Output the [X, Y] coordinate of the center of the cell containing the given text.  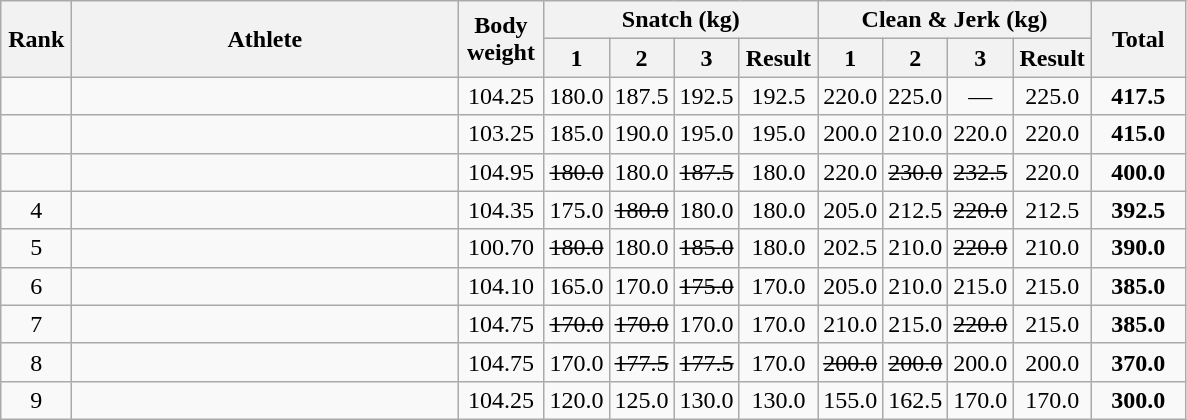
104.95 [501, 172]
103.25 [501, 134]
125.0 [642, 400]
5 [36, 248]
370.0 [1138, 362]
120.0 [576, 400]
104.35 [501, 210]
7 [36, 324]
230.0 [916, 172]
Total [1138, 39]
100.70 [501, 248]
104.10 [501, 286]
202.5 [850, 248]
390.0 [1138, 248]
8 [36, 362]
162.5 [916, 400]
155.0 [850, 400]
415.0 [1138, 134]
Body weight [501, 39]
400.0 [1138, 172]
165.0 [576, 286]
6 [36, 286]
Athlete [265, 39]
Rank [36, 39]
Clean & Jerk (kg) [955, 20]
300.0 [1138, 400]
4 [36, 210]
Snatch (kg) [681, 20]
232.5 [980, 172]
392.5 [1138, 210]
— [980, 96]
190.0 [642, 134]
417.5 [1138, 96]
9 [36, 400]
